Extract the [x, y] coordinate from the center of the cell holding the provided text.  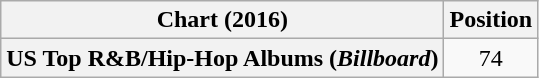
US Top R&B/Hip-Hop Albums (Billboard) [222, 58]
Chart (2016) [222, 20]
Position [491, 20]
74 [491, 58]
